From the cell containing the given text, extract its center point as [x, y] coordinate. 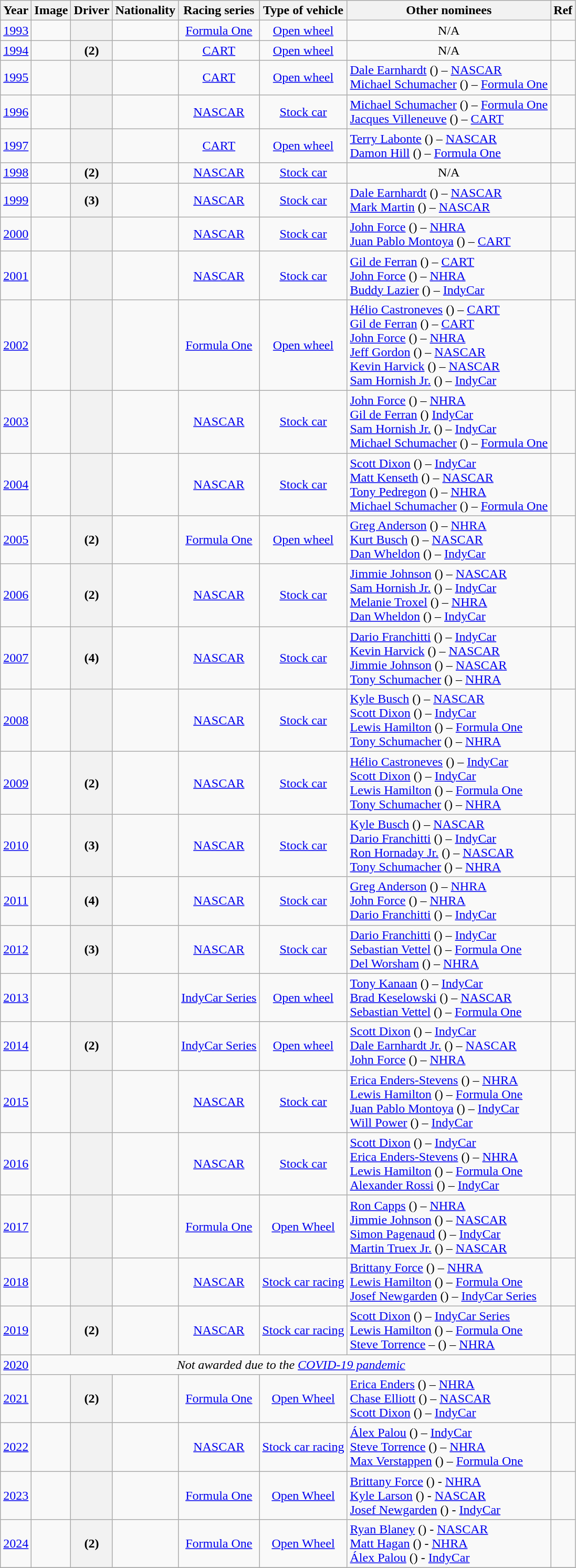
Erica Enders-Stevens () – NHRALewis Hamilton () – Formula OneJuan Pablo Montoya () – IndyCarWill Power () – IndyCar [449, 1101]
Driver [91, 11]
1994 [16, 50]
2001 [16, 275]
Ryan Blaney () - NASCARMatt Hagan () - NHRAÁlex Palou () - IndyCar [449, 1544]
Gil de Ferran () – CARTJohn Force () – NHRABuddy Lazier () – IndyCar [449, 275]
Greg Anderson () – NHRAKurt Busch () – NASCARDan Wheldon () – IndyCar [449, 540]
Jimmie Johnson () – NASCARSam Hornish Jr. () – IndyCarMelanie Troxel () – NHRADan Wheldon () – IndyCar [449, 596]
Not awarded due to the COVID-19 pandemic [291, 1364]
Dale Earnhardt () – NASCARMark Martin () – NASCAR [449, 200]
Dario Franchitti () – IndyCarSebastian Vettel () – Formula OneDel Worsham () – NHRA [449, 949]
Tony Kanaan () – IndyCarBrad Keselowski () – NASCARSebastian Vettel () – Formula One [449, 998]
1995 [16, 78]
1997 [16, 146]
Brittany Force () – NHRALewis Hamilton () – Formula OneJosef Newgarden () – IndyCar Series [449, 1282]
Terry Labonte () – NASCARDamon Hill () – Formula One [449, 146]
John Force () – NHRAGil de Ferran () IndyCarSam Hornish Jr. () – IndyCarMichael Schumacher () – Formula One [449, 421]
2016 [16, 1164]
Greg Anderson () – NHRAJohn Force () – NHRADario Franchitti () – IndyCar [449, 901]
Michael Schumacher () – Formula OneJacques Villeneuve () – CART [449, 111]
Scott Dixon () – IndyCarMatt Kenseth () – NASCARTony Pedregon () – NHRAMichael Schumacher () – Formula One [449, 484]
Hélio Castroneves () – IndyCarScott Dixon () – IndyCarLewis Hamilton () – Formula OneTony Schumacher () – NHRA [449, 783]
Racing series [219, 11]
2008 [16, 721]
2010 [16, 846]
Year [16, 11]
Kyle Busch () – NASCARDario Franchitti () – IndyCarRon Hornaday Jr. () – NASCARTony Schumacher () – NHRA [449, 846]
2003 [16, 421]
Ref [563, 11]
2009 [16, 783]
1999 [16, 200]
Ron Capps () – NHRAJimmie Johnson () – NASCARSimon Pagenaud () – IndyCarMartin Truex Jr. () – NASCAR [449, 1226]
2000 [16, 234]
1996 [16, 111]
2004 [16, 484]
1993 [16, 30]
2020 [16, 1364]
Brittany Force () - NHRAKyle Larson () - NASCARJosef Newgarden () - IndyCar [449, 1496]
Other nominees [449, 11]
Scott Dixon () – IndyCar SeriesLewis Hamilton () – Formula OneSteve Torrence – () – NHRA [449, 1330]
Scott Dixon () – IndyCarDale Earnhardt Jr. () – NASCARJohn Force () – NHRA [449, 1046]
Hélio Castroneves () – CARTGil de Ferran () – CARTJohn Force () – NHRAJeff Gordon () – NASCAR Kevin Harvick () – NASCARSam Hornish Jr. () – IndyCar [449, 345]
2015 [16, 1101]
Image [51, 11]
2012 [16, 949]
2021 [16, 1399]
2011 [16, 901]
2018 [16, 1282]
John Force () – NHRAJuan Pablo Montoya () – CART [449, 234]
2022 [16, 1447]
2017 [16, 1226]
2019 [16, 1330]
2014 [16, 1046]
Dale Earnhardt () – NASCARMichael Schumacher () – Formula One [449, 78]
Dario Franchitti () – IndyCarKevin Harvick () – NASCARJimmie Johnson () – NASCARTony Schumacher () – NHRA [449, 658]
1998 [16, 173]
2005 [16, 540]
Type of vehicle [303, 11]
2013 [16, 998]
2023 [16, 1496]
2007 [16, 658]
2024 [16, 1544]
Scott Dixon () – IndyCarErica Enders-Stevens () – NHRALewis Hamilton () – Formula OneAlexander Rossi () – IndyCar [449, 1164]
Kyle Busch () – NASCARScott Dixon () – IndyCarLewis Hamilton () – Formula OneTony Schumacher () – NHRA [449, 721]
Erica Enders () – NHRAChase Elliott () – NASCARScott Dixon () – IndyCar [449, 1399]
2006 [16, 596]
Nationality [145, 11]
2002 [16, 345]
Álex Palou () – IndyCarSteve Torrence () – NHRAMax Verstappen () – Formula One [449, 1447]
